Capture the cell that displays the provided text and extract its [X, Y] central coordinate. 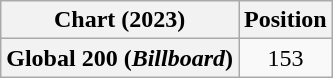
Chart (2023) [120, 20]
153 [285, 58]
Position [285, 20]
Global 200 (Billboard) [120, 58]
